Search for the cell housing the specified text and yield its (x, y) center coordinate. 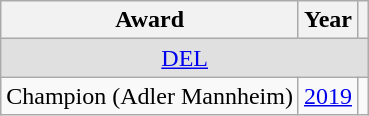
2019 (328, 96)
Year (328, 20)
Award (150, 20)
Champion (Adler Mannheim) (150, 96)
DEL (185, 58)
